For the text-containing cell, return its midpoint in (x, y) coordinate format. 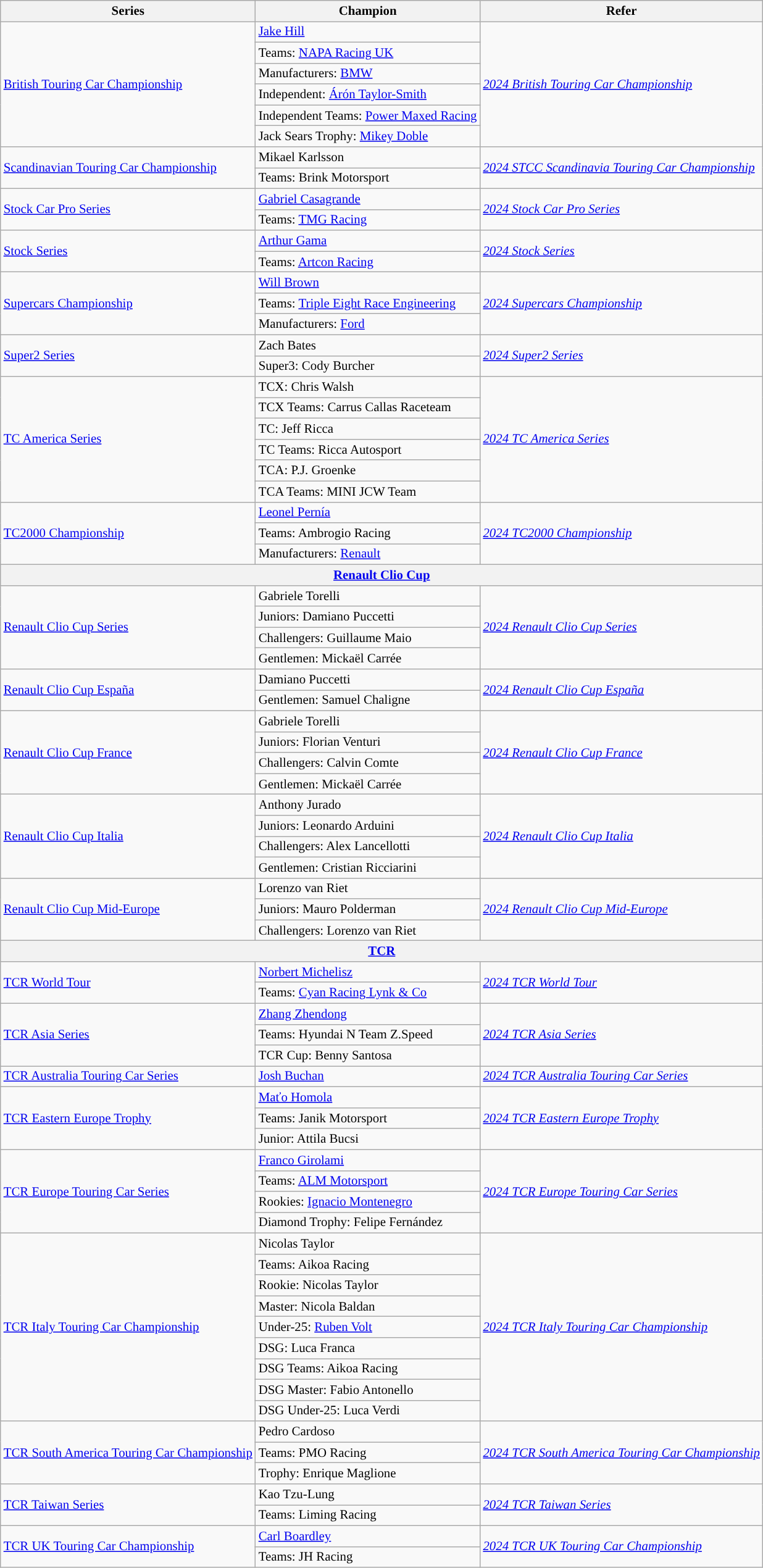
TCR Cup: Benny Santosa (368, 1056)
TCX: Chris Walsh (368, 387)
Challengers: Alex Lancellotti (368, 846)
Rookie: Nicolas Taylor (368, 1285)
Series (128, 11)
Challengers: Lorenzo van Riet (368, 930)
Teams: NAPA Racing UK (368, 52)
TCX Teams: Carrus Callas Raceteam (368, 408)
DSG Master: Fabio Antonello (368, 1390)
Junior: Attila Bucsi (368, 1139)
Renault Clio Cup España (128, 690)
2024 TCR Italy Touring Car Championship (621, 1327)
Challengers: Calvin Comte (368, 763)
Renault Clio Cup France (128, 752)
Gabriel Casagrande (368, 199)
2024 TCR Australia Touring Car Series (621, 1077)
2024 TCR UK Touring Car Championship (621, 1546)
Super2 Series (128, 356)
Arthur Gama (368, 241)
Independent Teams: Power Maxed Racing (368, 115)
Anthony Jurado (368, 805)
TCR Taiwan Series (128, 1505)
DSG Under-25: Luca Verdi (368, 1411)
British Touring Car Championship (128, 84)
2024 TCR Europe Touring Car Series (621, 1191)
Teams: Brink Motorsport (368, 178)
TCR Italy Touring Car Championship (128, 1327)
Renault Clio Cup Series (128, 627)
2024 Renault Clio Cup Mid-Europe (621, 909)
2024 STCC Scandinavia Touring Car Championship (621, 168)
Will Brown (368, 283)
2024 Supercars Championship (621, 304)
Zach Bates (368, 345)
TC America Series (128, 440)
Teams: Ambrogio Racing (368, 533)
DSG Teams: Aikoa Racing (368, 1369)
Stock Car Pro Series (128, 209)
Teams: Hyundai N Team Z.Speed (368, 1035)
Renault Clio Cup (381, 575)
Juniors: Leonardo Arduini (368, 826)
2024 Renault Clio Cup France (621, 752)
Under-25: Ruben Volt (368, 1327)
TCR World Tour (128, 982)
Teams: Triple Eight Race Engineering (368, 303)
Super3: Cody Burcher (368, 366)
Kao Tzu-Lung (368, 1495)
Pedro Cardoso (368, 1432)
Renault Clio Cup Mid-Europe (128, 909)
Challengers: Guillaume Maio (368, 638)
2024 British Touring Car Championship (621, 84)
Gentlemen: Cristian Ricciarini (368, 867)
Carl Boardley (368, 1536)
2024 TCR Asia Series (621, 1035)
2024 Super2 Series (621, 356)
TCR Europe Touring Car Series (128, 1191)
Zhang Zhendong (368, 1014)
2024 Stock Car Pro Series (621, 209)
Diamond Trophy: Felipe Fernández (368, 1223)
Lorenzo van Riet (368, 888)
Teams: Artcon Racing (368, 262)
Damiano Puccetti (368, 680)
Rookies: Ignacio Montenegro (368, 1202)
Jack Sears Trophy: Mikey Doble (368, 136)
Teams: Aikoa Racing (368, 1264)
TCR (381, 951)
Jake Hill (368, 31)
Teams: Liming Racing (368, 1515)
TCA Teams: MINI JCW Team (368, 491)
Teams: PMO Racing (368, 1453)
TC Teams: Ricca Autosport (368, 449)
Teams: Cyan Racing Lynk & Co (368, 993)
2024 TCR Eastern Europe Trophy (621, 1119)
TCA: P.J. Groenke (368, 470)
2024 TCR South America Touring Car Championship (621, 1453)
Stock Series (128, 251)
Juniors: Florian Venturi (368, 742)
Josh Buchan (368, 1077)
Trophy: Enrique Maglione (368, 1474)
2024 Stock Series (621, 251)
Teams: Janik Motorsport (368, 1118)
2024 TC2000 Championship (621, 533)
TCR South America Touring Car Championship (128, 1453)
Scandinavian Touring Car Championship (128, 168)
Supercars Championship (128, 304)
2024 TCR Taiwan Series (621, 1505)
TCR Asia Series (128, 1035)
Renault Clio Cup Italia (128, 836)
Norbert Michelisz (368, 972)
2024 Renault Clio Cup Italia (621, 836)
Gentlemen: Samuel Chaligne (368, 701)
Refer (621, 11)
Franco Girolami (368, 1160)
Champion (368, 11)
Teams: ALM Motorsport (368, 1181)
Independent: Árón Taylor-Smith (368, 94)
Manufacturers: Renault (368, 554)
Juniors: Mauro Polderman (368, 909)
Manufacturers: BMW (368, 73)
TC: Jeff Ricca (368, 429)
TCR Eastern Europe Trophy (128, 1119)
TCR UK Touring Car Championship (128, 1546)
Teams: TMG Racing (368, 220)
2024 TCR World Tour (621, 982)
TC2000 Championship (128, 533)
DSG: Luca Franca (368, 1348)
TCR Australia Touring Car Series (128, 1077)
2024 TC America Series (621, 440)
Mikael Karlsson (368, 157)
Maťo Homola (368, 1098)
Master: Nicola Baldan (368, 1306)
2024 Renault Clio Cup Series (621, 627)
Teams: JH Racing (368, 1557)
Manufacturers: Ford (368, 324)
Juniors: Damiano Puccetti (368, 617)
Leonel Pernía (368, 512)
Nicolas Taylor (368, 1243)
2024 Renault Clio Cup España (621, 690)
